Extract the [x, y] coordinate from the center of the cell holding the provided text.  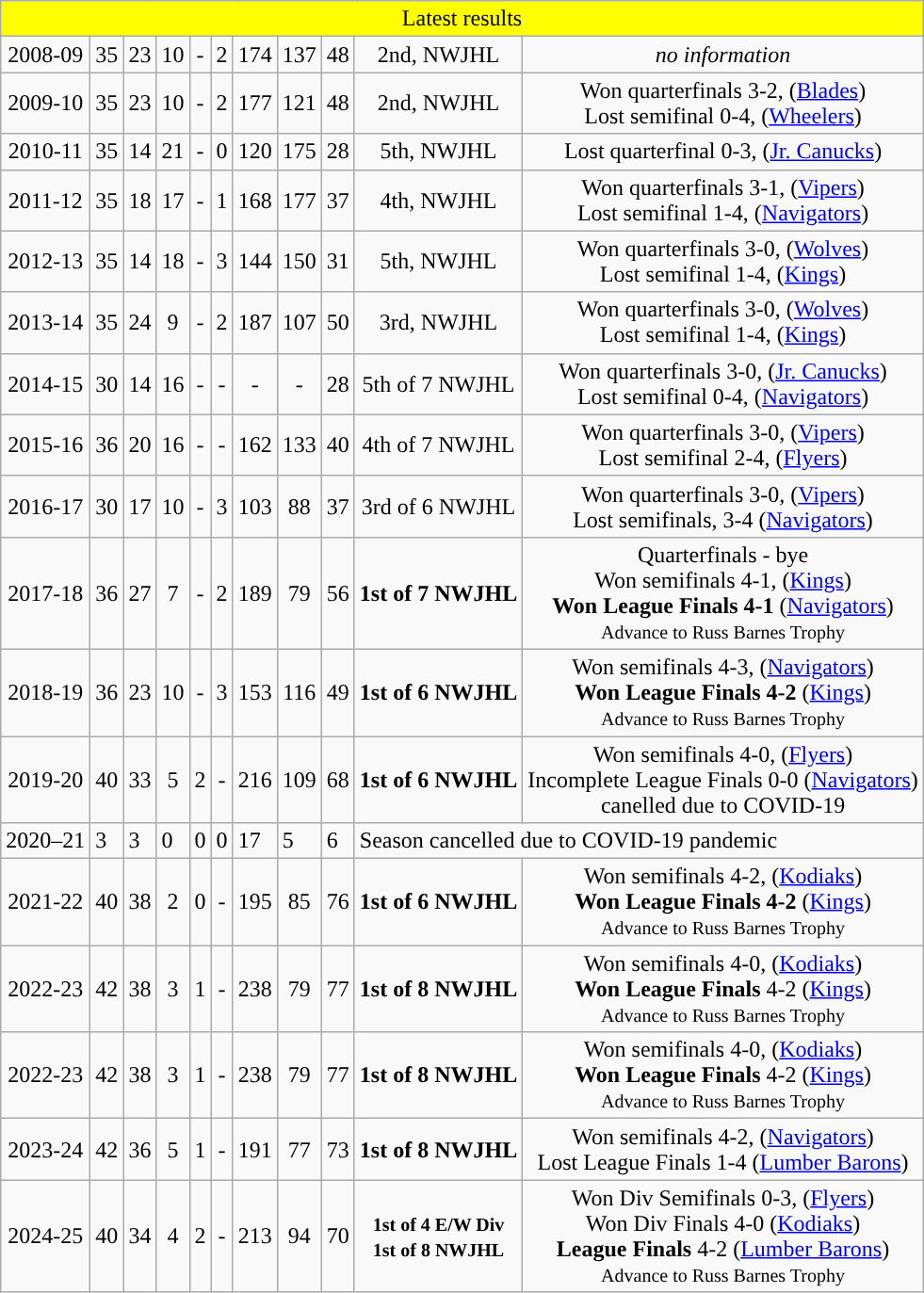
191 [254, 1149]
107 [300, 322]
88 [300, 507]
150 [300, 262]
2012-13 [45, 262]
27 [139, 593]
70 [337, 1236]
162 [254, 444]
Lost quarterfinal 0-3, (Jr. Canucks) [723, 152]
94 [300, 1236]
133 [300, 444]
1st of 4 E/W Div1st of 8 NWJHL [438, 1236]
2011-12 [45, 200]
5th of 7 NWJHL [438, 384]
2021-22 [45, 902]
213 [254, 1236]
50 [337, 322]
Won quarterfinals 3-1, (Vipers)Lost semifinal 1-4, (Navigators) [723, 200]
168 [254, 200]
4th of 7 NWJHL [438, 444]
24 [139, 322]
20 [139, 444]
2009-10 [45, 104]
2024-25 [45, 1236]
34 [139, 1236]
56 [337, 593]
Won semifinals 4-3, (Navigators)Won League Finals 4-2 (Kings)Advance to Russ Barnes Trophy [723, 692]
49 [337, 692]
68 [337, 780]
187 [254, 322]
Won quarterfinals 3-0, (Vipers)Lost semifinal 2-4, (Flyers) [723, 444]
109 [300, 780]
76 [337, 902]
175 [300, 152]
31 [337, 262]
121 [300, 104]
33 [139, 780]
Won quarterfinals 3-0, (Jr. Canucks)Lost semifinal 0-4, (Navigators) [723, 384]
Won semifinals 4-2, (Navigators)Lost League Finals 1-4 (Lumber Barons) [723, 1149]
189 [254, 593]
Latest results [462, 19]
2008-09 [45, 55]
2020–21 [45, 841]
1st of 7 NWJHL [438, 593]
Quarterfinals - byeWon semifinals 4-1, (Kings)Won League Finals 4-1 (Navigators)Advance to Russ Barnes Trophy [723, 593]
73 [337, 1149]
Season cancelled due to COVID-19 pandemic [639, 841]
7 [173, 593]
216 [254, 780]
2014-15 [45, 384]
Won semifinals 4-0, (Flyers)Incomplete League Finals 0-0 (Navigators)canelled due to COVID-19 [723, 780]
116 [300, 692]
85 [300, 902]
2016-17 [45, 507]
120 [254, 152]
Won quarterfinals 3-2, (Blades)Lost semifinal 0-4, (Wheelers) [723, 104]
2017-18 [45, 593]
3rd, NWJHL [438, 322]
195 [254, 902]
137 [300, 55]
2019-20 [45, 780]
4th, NWJHL [438, 200]
103 [254, 507]
153 [254, 692]
2010-11 [45, 152]
Won quarterfinals 3-0, (Vipers)Lost semifinals, 3-4 (Navigators) [723, 507]
Won Div Semifinals 0-3, (Flyers)Won Div Finals 4-0 (Kodiaks)League Finals 4-2 (Lumber Barons)Advance to Russ Barnes Trophy [723, 1236]
9 [173, 322]
2015-16 [45, 444]
6 [337, 841]
Won semifinals 4-2, (Kodiaks)Won League Finals 4-2 (Kings)Advance to Russ Barnes Trophy [723, 902]
21 [173, 152]
174 [254, 55]
4 [173, 1236]
144 [254, 262]
2023-24 [45, 1149]
2013-14 [45, 322]
2018-19 [45, 692]
no information [723, 55]
3rd of 6 NWJHL [438, 507]
